Locate the cell with the specified text and output its [x, y] center coordinate. 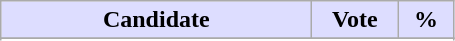
Vote [355, 20]
% [426, 20]
Candidate [156, 20]
